Return [X, Y] of the center of cell containing provided text 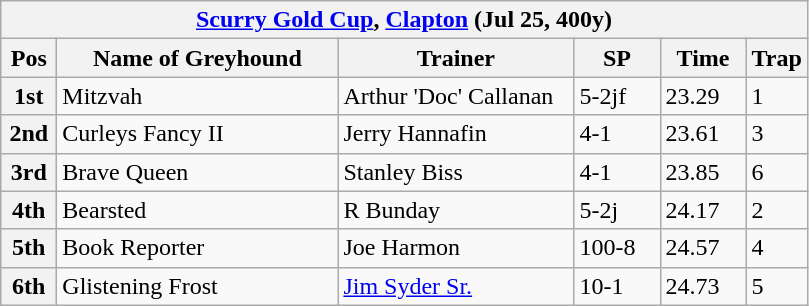
Trainer [456, 58]
SP [617, 58]
24.73 [703, 286]
4 [776, 248]
Book Reporter [198, 248]
1st [29, 96]
5 [776, 286]
5-2j [617, 210]
10-1 [617, 286]
Glistening Frost [198, 286]
24.17 [703, 210]
Arthur 'Doc' Callanan [456, 96]
Time [703, 58]
Stanley Biss [456, 172]
Bearsted [198, 210]
5th [29, 248]
6th [29, 286]
Trap [776, 58]
Joe Harmon [456, 248]
2 [776, 210]
24.57 [703, 248]
5-2jf [617, 96]
23.61 [703, 134]
100-8 [617, 248]
Mitzvah [198, 96]
4th [29, 210]
23.85 [703, 172]
Curleys Fancy II [198, 134]
Scurry Gold Cup, Clapton (Jul 25, 400y) [404, 20]
1 [776, 96]
Name of Greyhound [198, 58]
6 [776, 172]
R Bunday [456, 210]
2nd [29, 134]
Jim Syder Sr. [456, 286]
Brave Queen [198, 172]
Jerry Hannafin [456, 134]
23.29 [703, 96]
3 [776, 134]
Pos [29, 58]
3rd [29, 172]
